Search for the cell housing the specified text and yield its (X, Y) center coordinate. 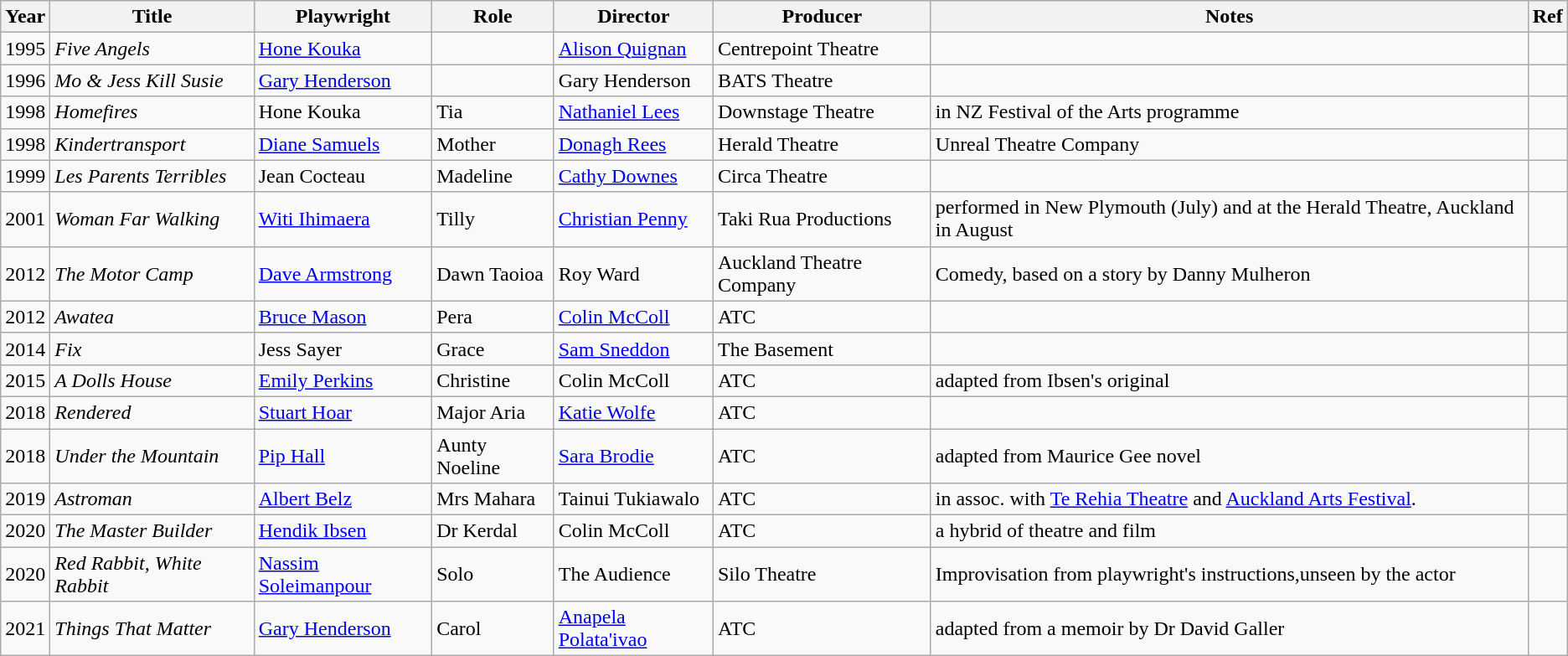
Woman Far Walking (152, 220)
Homefires (152, 112)
Pera (493, 317)
The Audience (633, 575)
Improvisation from playwright's instructions,unseen by the actor (1230, 575)
2001 (25, 220)
Unreal Theatre Company (1230, 144)
in assoc. with Te Rehia Theatre and Auckland Arts Festival. (1230, 499)
Cathy Downes (633, 176)
Silo Theatre (822, 575)
1999 (25, 176)
The Motor Camp (152, 273)
Downstage Theatre (822, 112)
Donagh Rees (633, 144)
Sam Sneddon (633, 349)
Anapela Polata'ivao (633, 628)
Dawn Taoioa (493, 273)
Title (152, 17)
2019 (25, 499)
Fix (152, 349)
Carol (493, 628)
BATS Theatre (822, 80)
Notes (1230, 17)
Roy Ward (633, 273)
Stuart Hoar (343, 412)
Things That Matter (152, 628)
The Master Builder (152, 531)
Rendered (152, 412)
Dave Armstrong (343, 273)
Madeline (493, 176)
Centrepoint Theatre (822, 49)
Awatea (152, 317)
Nassim Soleimanpour (343, 575)
Ref (1548, 17)
Red Rabbit, White Rabbit (152, 575)
Dr Kerdal (493, 531)
Circa Theatre (822, 176)
a hybrid of theatre and film (1230, 531)
Jess Sayer (343, 349)
A Dolls House (152, 380)
Role (493, 17)
Tainui Tukiawalo (633, 499)
Alison Quignan (633, 49)
Jean Cocteau (343, 176)
in NZ Festival of the Arts programme (1230, 112)
Christine (493, 380)
Mother (493, 144)
2015 (25, 380)
Sara Brodie (633, 456)
Major Aria (493, 412)
Hendik Ibsen (343, 531)
Year (25, 17)
1996 (25, 80)
performed in New Plymouth (July) and at the Herald Theatre, Auckland in August (1230, 220)
Astroman (152, 499)
Aunty Noeline (493, 456)
adapted from Maurice Gee novel (1230, 456)
Diane Samuels (343, 144)
Herald Theatre (822, 144)
Bruce Mason (343, 317)
adapted from a memoir by Dr David Galler (1230, 628)
Albert Belz (343, 499)
Emily Perkins (343, 380)
Christian Penny (633, 220)
Taki Rua Productions (822, 220)
2021 (25, 628)
Director (633, 17)
Solo (493, 575)
Nathaniel Lees (633, 112)
Les Parents Terribles (152, 176)
Under the Mountain (152, 456)
Katie Wolfe (633, 412)
Mo & Jess Kill Susie (152, 80)
1995 (25, 49)
Five Angels (152, 49)
Mrs Mahara (493, 499)
Kindertransport (152, 144)
adapted from Ibsen's original (1230, 380)
Tia (493, 112)
Auckland Theatre Company (822, 273)
Producer (822, 17)
Playwright (343, 17)
The Basement (822, 349)
Grace (493, 349)
Pip Hall (343, 456)
2014 (25, 349)
Tilly (493, 220)
Witi Ihimaera (343, 220)
Comedy, based on a story by Danny Mulheron (1230, 273)
